Search for the cell housing the specified text and yield its (x, y) center coordinate. 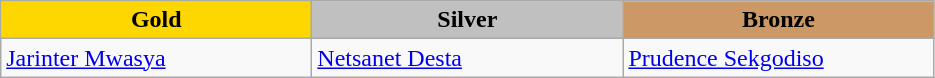
Netsanet Desta (468, 58)
Gold (156, 20)
Jarinter Mwasya (156, 58)
Prudence Sekgodiso (778, 58)
Silver (468, 20)
Bronze (778, 20)
